Return (x, y) of the center of cell containing provided text 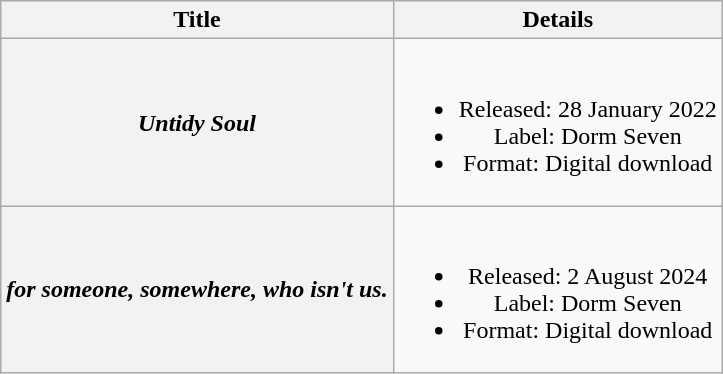
Released: 2 August 2024Label: Dorm SevenFormat: Digital download (558, 290)
Untidy Soul (197, 122)
Released: 28 January 2022Label: Dorm SevenFormat: Digital download (558, 122)
Details (558, 20)
Title (197, 20)
for someone, somewhere, who isn't us. (197, 290)
